Return (X, Y) of the center of cell containing provided text 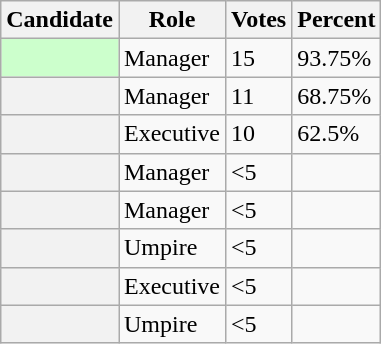
68.75% (336, 96)
Percent (336, 20)
Candidate (60, 20)
15 (259, 58)
10 (259, 134)
11 (259, 96)
Votes (259, 20)
93.75% (336, 58)
Role (172, 20)
62.5% (336, 134)
